Provide the [X, Y] coordinate of the cell's center where the given text is located.  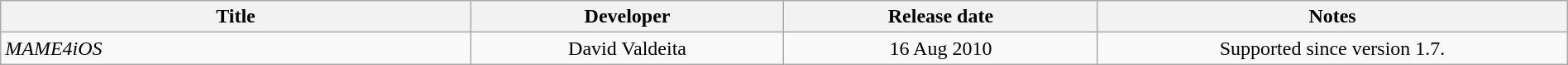
David Valdeita [627, 48]
MAME4iOS [236, 48]
Title [236, 17]
Developer [627, 17]
Supported since version 1.7. [1332, 48]
Notes [1332, 17]
Release date [941, 17]
16 Aug 2010 [941, 48]
